For the text-containing cell, return its midpoint in (x, y) coordinate format. 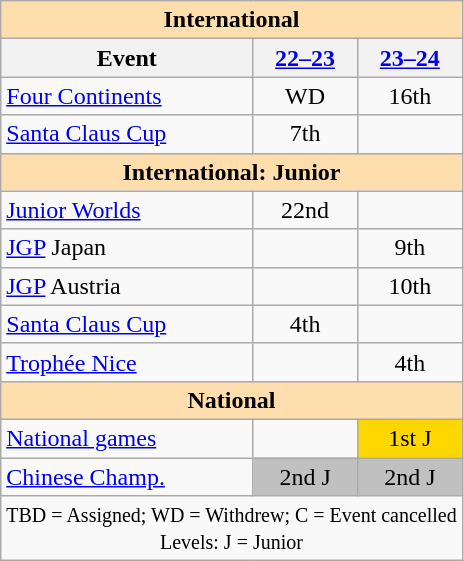
Junior Worlds (127, 210)
7th (306, 134)
WD (306, 96)
Four Continents (127, 96)
National (232, 400)
Event (127, 58)
TBD = Assigned; WD = Withdrew; C = Event cancelledLevels: J = Junior (232, 528)
22nd (306, 210)
Trophée Nice (127, 362)
JGP Austria (127, 286)
23–24 (410, 58)
National games (127, 438)
9th (410, 248)
International (232, 20)
JGP Japan (127, 248)
Chinese Champ. (127, 477)
10th (410, 286)
16th (410, 96)
International: Junior (232, 172)
22–23 (306, 58)
1st J (410, 438)
